Return the (X, Y) coordinate for the center point of the cell that contains the specified text.  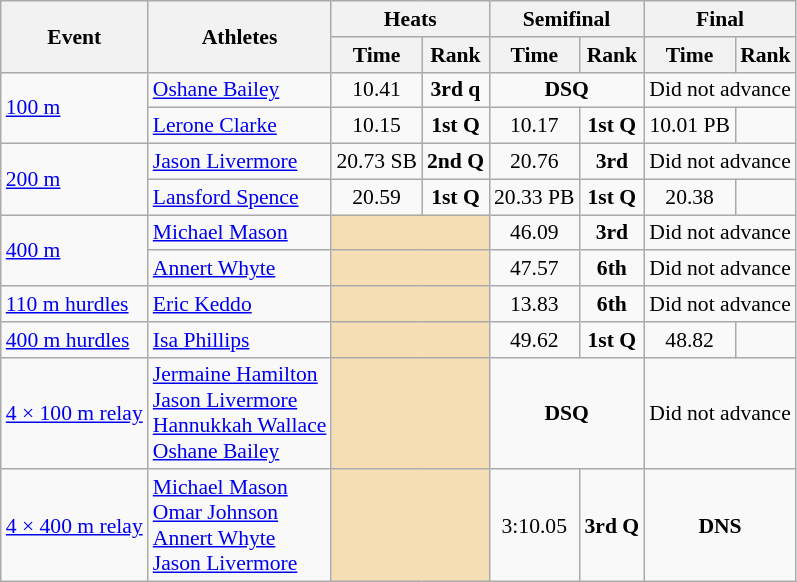
Heats (410, 19)
20.59 (376, 197)
2nd Q (456, 162)
3:10.05 (534, 526)
400 m (74, 250)
10.17 (534, 126)
4 × 400 m relay (74, 526)
46.09 (534, 233)
3rd Q (612, 526)
Michael Mason (240, 233)
48.82 (690, 340)
Athletes (240, 36)
Jason Livermore (240, 162)
Oshane Bailey (240, 90)
Lerone Clarke (240, 126)
49.62 (534, 340)
Isa Phillips (240, 340)
10.41 (376, 90)
13.83 (534, 304)
DNS (720, 526)
Jermaine HamiltonJason LivermoreHannukkah WallaceOshane Bailey (240, 413)
10.01 PB (690, 126)
47.57 (534, 269)
110 m hurdles (74, 304)
Semifinal (566, 19)
Annert Whyte (240, 269)
Lansford Spence (240, 197)
20.76 (534, 162)
3rd q (456, 90)
10.15 (376, 126)
4 × 100 m relay (74, 413)
Michael MasonOmar JohnsonAnnert WhyteJason Livermore (240, 526)
Event (74, 36)
20.73 SB (376, 162)
20.33 PB (534, 197)
Final (720, 19)
100 m (74, 108)
20.38 (690, 197)
200 m (74, 180)
Eric Keddo (240, 304)
400 m hurdles (74, 340)
